Provide the (X, Y) coordinate of the cell's center where the given text is located.  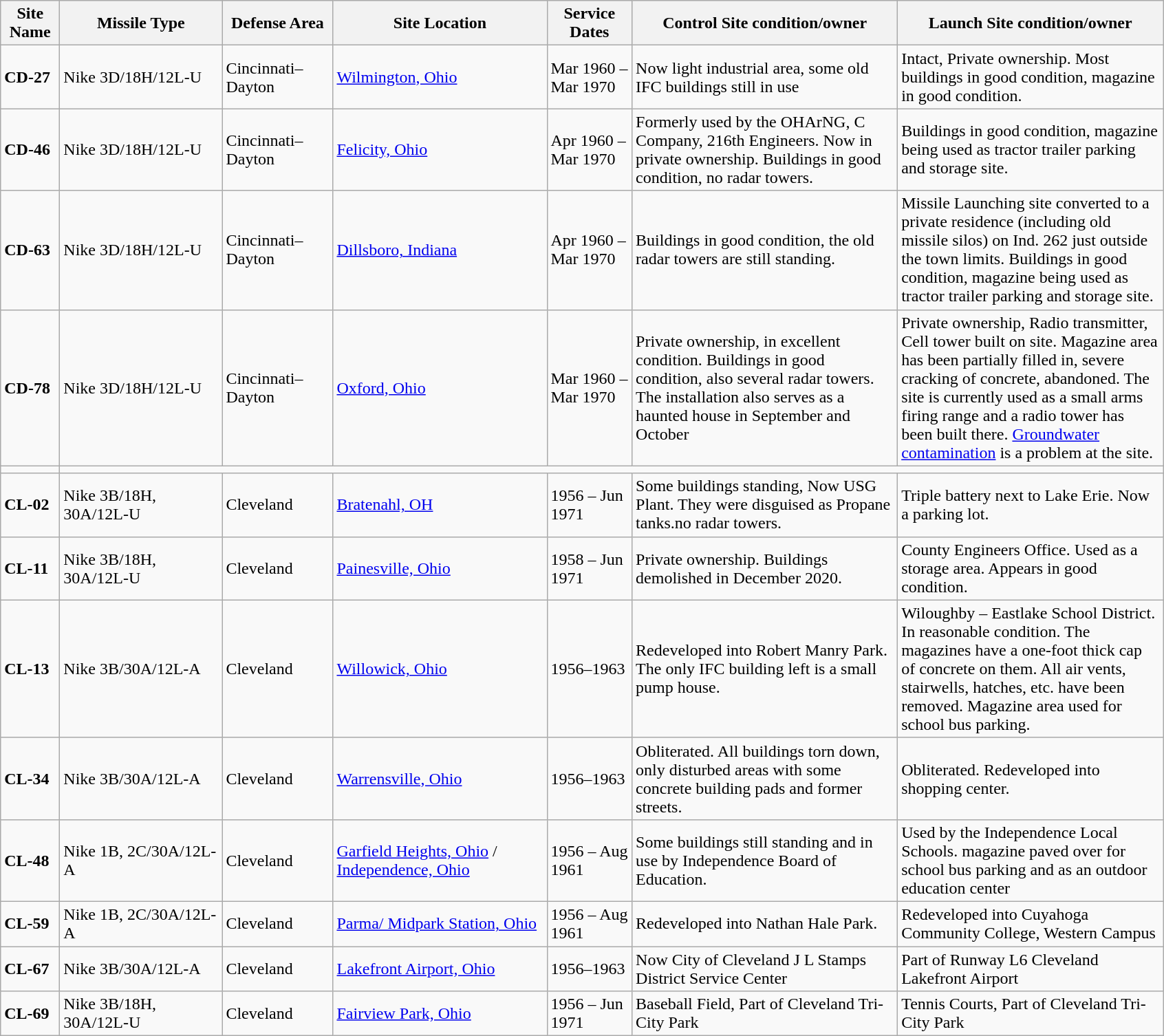
Willowick, Ohio (440, 669)
Obliterated. All buildings torn down, only disturbed areas with some concrete building pads and former streets. (765, 779)
CL-34 (30, 779)
Warrensville, Ohio (440, 779)
Obliterated. Redeveloped into shopping center. (1031, 779)
Site Location (440, 23)
Formerly used by the OHArNG, C Company, 216th Engineers. Now in private ownership. Buildings in good condition, no radar towers. (765, 150)
CD-78 (30, 388)
Defense Area (278, 23)
CL-13 (30, 669)
Service Dates (590, 23)
Private ownership. Buildings demolished in December 2020. (765, 568)
Felicity, Ohio (440, 150)
Wilmington, Ohio (440, 77)
Used by the Independence Local Schools. magazine paved over for school bus parking and as an outdoor education center (1031, 860)
Control Site condition/owner (765, 23)
Missile Type (141, 23)
Painesville, Ohio (440, 568)
Fairview Park, Ohio (440, 1014)
Now light industrial area, some old IFC buildings still in use (765, 77)
CL-59 (30, 923)
CL-11 (30, 568)
Parma/ Midpark Station, Ohio (440, 923)
Lakefront Airport, Ohio (440, 969)
CL-48 (30, 860)
Baseball Field, Part of Cleveland Tri-City Park (765, 1014)
Redeveloped into Robert Manry Park. The only IFC building left is a small pump house. (765, 669)
Garfield Heights, Ohio / Independence, Ohio (440, 860)
CL-67 (30, 969)
Dillsboro, Indiana (440, 250)
Launch Site condition/owner (1031, 23)
1958 – Jun 1971 (590, 568)
CD-46 (30, 150)
CL-02 (30, 505)
Now City of Cleveland J L Stamps District Service Center (765, 969)
CL-69 (30, 1014)
Site Name (30, 23)
County Engineers Office. Used as a storage area. Appears in good condition. (1031, 568)
Redeveloped into Cuyahoga Community College, Western Campus (1031, 923)
Buildings in good condition, magazine being used as tractor trailer parking and storage site. (1031, 150)
Some buildings still standing and in use by Independence Board of Education. (765, 860)
CD-63 (30, 250)
Redeveloped into Nathan Hale Park. (765, 923)
Part of Runway L6 Cleveland Lakefront Airport (1031, 969)
Tennis Courts, Part of Cleveland Tri-City Park (1031, 1014)
Bratenahl, OH (440, 505)
Buildings in good condition, the old radar towers are still standing. (765, 250)
Intact, Private ownership. Most buildings in good condition, magazine in good condition. (1031, 77)
Oxford, Ohio (440, 388)
Triple battery next to Lake Erie. Now a parking lot. (1031, 505)
CD-27 (30, 77)
Some buildings standing, Now USG Plant. They were disguised as Propane tanks.no radar towers. (765, 505)
